Search for the cell housing the specified text and yield its (x, y) center coordinate. 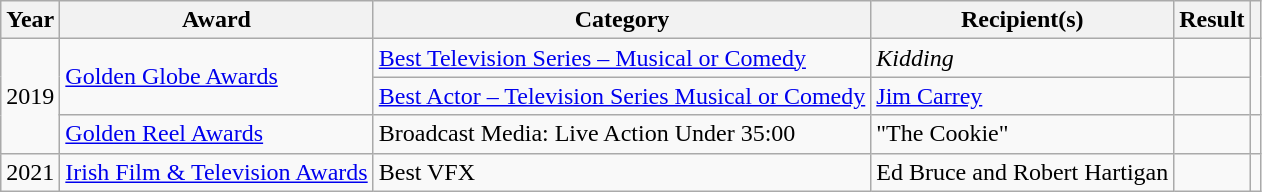
Award (216, 20)
Category (622, 20)
"The Cookie" (1022, 134)
Ed Bruce and Robert Hartigan (1022, 172)
Recipient(s) (1022, 20)
Jim Carrey (1022, 96)
Golden Reel Awards (216, 134)
Golden Globe Awards (216, 77)
Year (30, 20)
Best Television Series – Musical or Comedy (622, 58)
Kidding (1022, 58)
Broadcast Media: Live Action Under 35:00 (622, 134)
2019 (30, 96)
2021 (30, 172)
Irish Film & Television Awards (216, 172)
Best VFX (622, 172)
Best Actor – Television Series Musical or Comedy (622, 96)
Result (1212, 20)
